Search for the cell housing the specified text and yield its (X, Y) center coordinate. 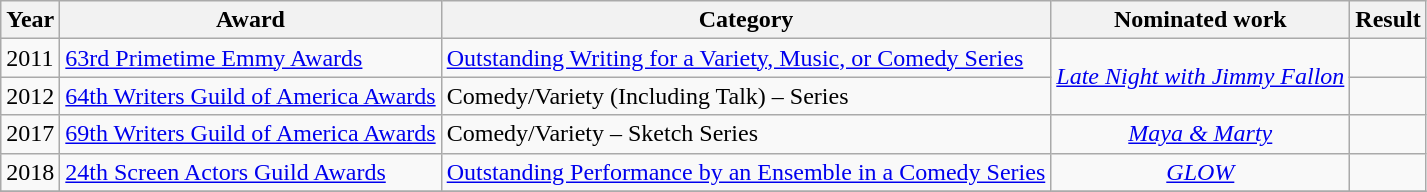
Outstanding Writing for a Variety, Music, or Comedy Series (746, 58)
64th Writers Guild of America Awards (250, 96)
Year (30, 20)
2011 (30, 58)
Late Night with Jimmy Fallon (1200, 77)
Award (250, 20)
Nominated work (1200, 20)
Category (746, 20)
63rd Primetime Emmy Awards (250, 58)
GLOW (1200, 172)
Maya & Marty (1200, 134)
2017 (30, 134)
69th Writers Guild of America Awards (250, 134)
Comedy/Variety – Sketch Series (746, 134)
2012 (30, 96)
Comedy/Variety (Including Talk) – Series (746, 96)
Outstanding Performance by an Ensemble in a Comedy Series (746, 172)
Result (1388, 20)
24th Screen Actors Guild Awards (250, 172)
2018 (30, 172)
